Search for the cell housing the specified text and yield its (X, Y) center coordinate. 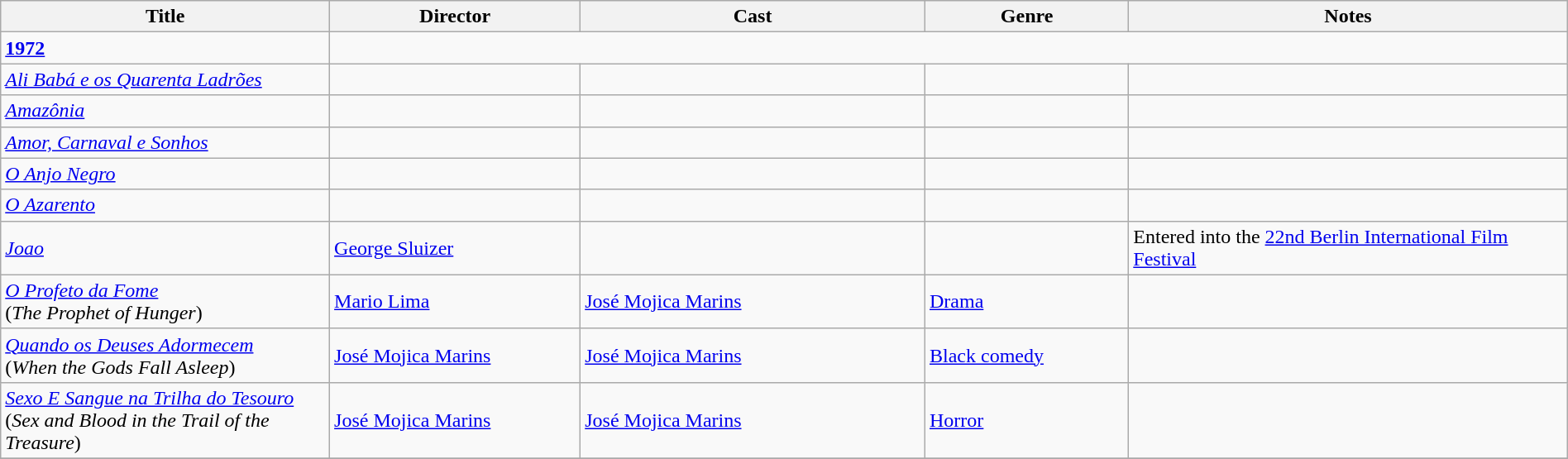
Amor, Carnaval e Sonhos (165, 142)
Mario Lima (455, 301)
George Sluizer (455, 248)
Genre (1026, 17)
1972 (165, 48)
Black comedy (1026, 356)
Notes (1348, 17)
Cast (753, 17)
Quando os Deuses Adormecem(When the Gods Fall Asleep) (165, 356)
Amazônia (165, 111)
Joao (165, 248)
Ali Babá e os Quarenta Ladrões (165, 79)
Director (455, 17)
Sexo E Sangue na Trilha do Tesouro(Sex and Blood in the Trail of the Treasure) (165, 420)
Horror (1026, 420)
O Profeto da Fome(The Prophet of Hunger) (165, 301)
Drama (1026, 301)
Title (165, 17)
O Anjo Negro (165, 174)
Entered into the 22nd Berlin International Film Festival (1348, 248)
O Azarento (165, 205)
